Search for the cell housing the specified text and yield its [x, y] center coordinate. 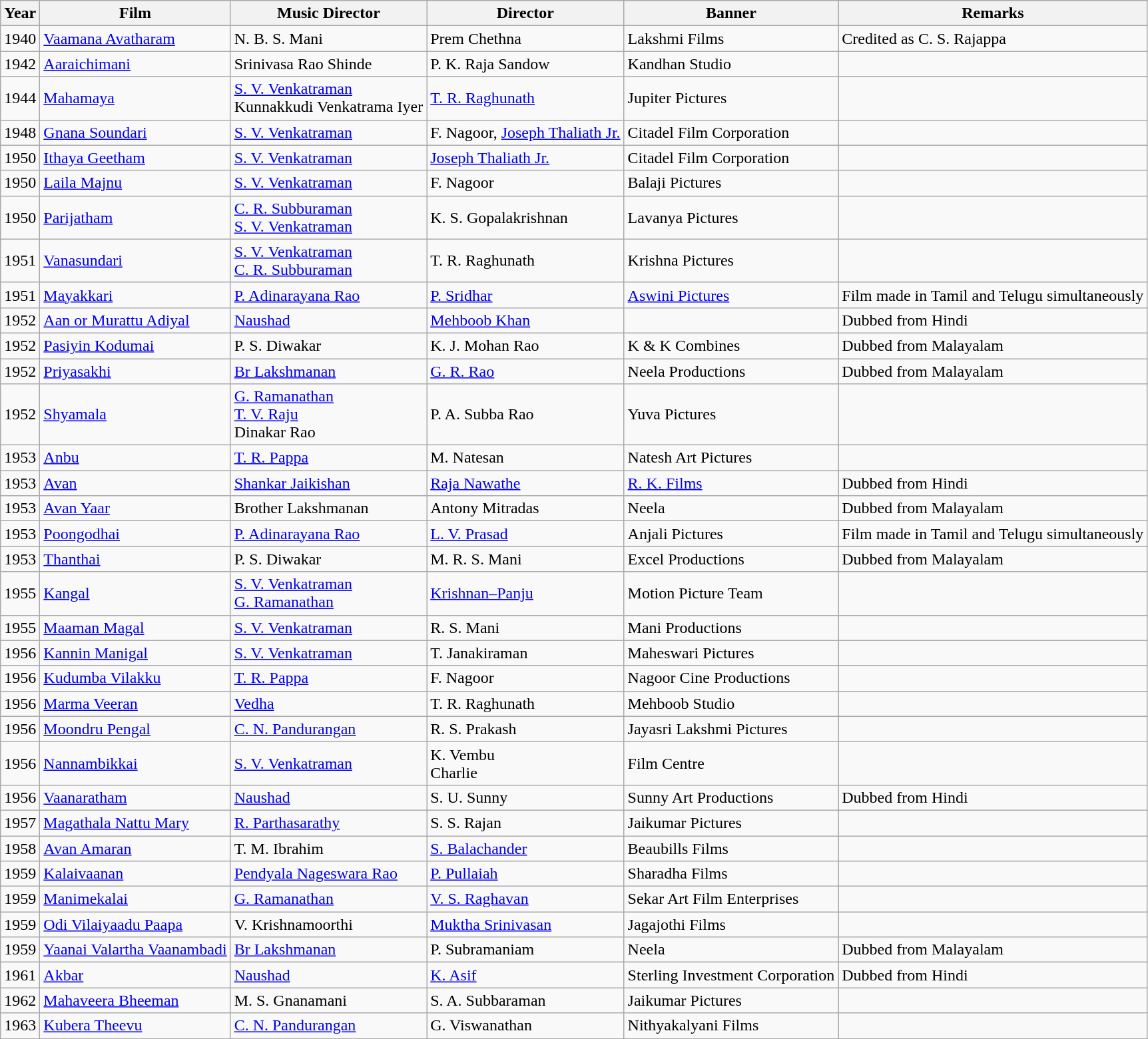
Yuva Pictures [731, 415]
Brother Lakshmanan [329, 509]
R. S. Prakash [525, 729]
Pasiyin Kodumai [135, 345]
Jayasri Lakshmi Pictures [731, 729]
Krishnan–Panju [525, 594]
Director [525, 13]
K. J. Mohan Rao [525, 345]
Avan Amaran [135, 849]
Prem Chethna [525, 39]
S. V. VenkatramanKunnakkudi Venkatrama Iyer [329, 99]
Krishna Pictures [731, 261]
1957 [20, 823]
V. S. Raghavan [525, 899]
Shyamala [135, 415]
S. A. Subbaraman [525, 1000]
Parijatham [135, 217]
Poongodhai [135, 534]
T. Janakiraman [525, 653]
Nithyakalyani Films [731, 1026]
Sunny Art Productions [731, 797]
Maheswari Pictures [731, 653]
N. B. S. Mani [329, 39]
Moondru Pengal [135, 729]
Motion Picture Team [731, 594]
Banner [731, 13]
Lakshmi Films [731, 39]
Muktha Srinivasan [525, 925]
Magathala Nattu Mary [135, 823]
K. S. Gopalakrishnan [525, 217]
Natesh Art Pictures [731, 458]
Mahamaya [135, 99]
P. Pullaiah [525, 874]
M. S. Gnanamani [329, 1000]
Sharadha Films [731, 874]
Anjali Pictures [731, 534]
Nagoor Cine Productions [731, 678]
Aan or Murattu Adiyal [135, 320]
G. R. Rao [525, 371]
1961 [20, 975]
Vedha [329, 704]
Shankar Jaikishan [329, 483]
M. R. S. Mani [525, 559]
Sterling Investment Corporation [731, 975]
P. A. Subba Rao [525, 415]
Kandhan Studio [731, 64]
Antony Mitradas [525, 509]
Aaraichimani [135, 64]
Thanthai [135, 559]
L. V. Prasad [525, 534]
R. Parthasarathy [329, 823]
S. U. Sunny [525, 797]
R. K. Films [731, 483]
Marma Veeran [135, 704]
G. RamanathanT. V. RajuDinakar Rao [329, 415]
Yaanai Valartha Vaanambadi [135, 950]
P. K. Raja Sandow [525, 64]
S. Balachander [525, 849]
Vaanaratham [135, 797]
Jupiter Pictures [731, 99]
Pendyala Nageswara Rao [329, 874]
Avan Yaar [135, 509]
P. Sridhar [525, 295]
Mani Productions [731, 628]
Jagajothi Films [731, 925]
Mayakkari [135, 295]
Music Director [329, 13]
K. VembuCharlie [525, 763]
Kangal [135, 594]
Year [20, 13]
K & K Combines [731, 345]
1944 [20, 99]
Sekar Art Film Enterprises [731, 899]
Vaamana Avatharam [135, 39]
Remarks [993, 13]
G. Viswanathan [525, 1026]
Kalaivaanan [135, 874]
Akbar [135, 975]
Kudumba Vilakku [135, 678]
K. Asif [525, 975]
Avan [135, 483]
Lavanya Pictures [731, 217]
1940 [20, 39]
Neela Productions [731, 371]
1958 [20, 849]
S. S. Rajan [525, 823]
Mehboob Studio [731, 704]
V. Krishnamoorthi [329, 925]
Anbu [135, 458]
Priyasakhi [135, 371]
Mahaveera Bheeman [135, 1000]
R. S. Mani [525, 628]
1942 [20, 64]
Maaman Magal [135, 628]
M. Natesan [525, 458]
G. Ramanathan [329, 899]
Srinivasa Rao Shinde [329, 64]
Aswini Pictures [731, 295]
Nannambikkai [135, 763]
Mehboob Khan [525, 320]
Ithaya Geetham [135, 158]
T. M. Ibrahim [329, 849]
Kubera Theevu [135, 1026]
1963 [20, 1026]
1962 [20, 1000]
S. V. VenkatramanG. Ramanathan [329, 594]
Raja Nawathe [525, 483]
F. Nagoor, Joseph Thaliath Jr. [525, 132]
Vanasundari [135, 261]
C. R. SubburamanS. V. Venkatraman [329, 217]
Odi Vilaiyaadu Paapa [135, 925]
P. Subramaniam [525, 950]
Laila Majnu [135, 183]
Gnana Soundari [135, 132]
Beaubills Films [731, 849]
Film Centre [731, 763]
S. V. VenkatramanC. R. Subburaman [329, 261]
1948 [20, 132]
Joseph Thaliath Jr. [525, 158]
Excel Productions [731, 559]
Credited as C. S. Rajappa [993, 39]
Kannin Manigal [135, 653]
Film [135, 13]
Manimekalai [135, 899]
Balaji Pictures [731, 183]
